Output the (X, Y) coordinate of the center of the cell containing the given text.  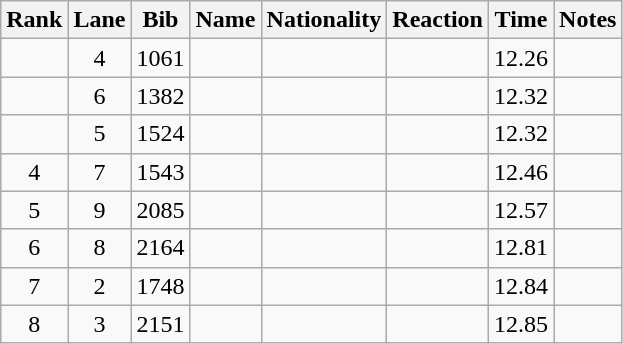
Rank (34, 20)
1061 (160, 58)
12.57 (520, 210)
1382 (160, 96)
Name (226, 20)
12.26 (520, 58)
2151 (160, 324)
Time (520, 20)
12.84 (520, 286)
1748 (160, 286)
1543 (160, 172)
Bib (160, 20)
2 (100, 286)
Reaction (438, 20)
2164 (160, 248)
Nationality (324, 20)
2085 (160, 210)
3 (100, 324)
Notes (588, 20)
Lane (100, 20)
12.81 (520, 248)
9 (100, 210)
12.85 (520, 324)
1524 (160, 134)
12.46 (520, 172)
